Determine the [X, Y] coordinate at the center of the cell enclosing the given text.  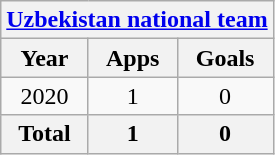
Total [45, 134]
Apps [132, 58]
Year [45, 58]
Uzbekistan national team [137, 20]
2020 [45, 96]
Goals [225, 58]
